Return the (X, Y) coordinate for the center point of the cell that contains the specified text.  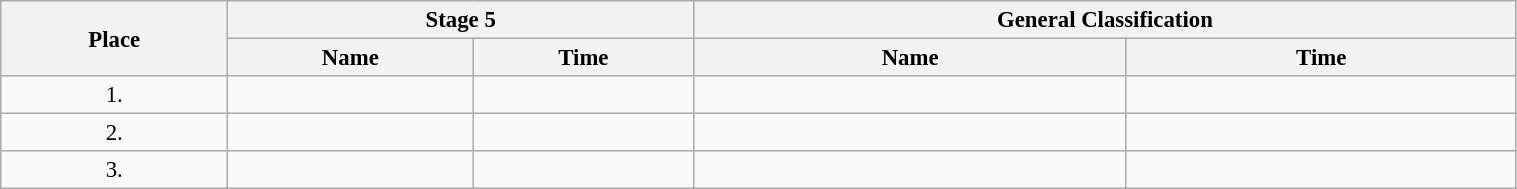
General Classification (1105, 20)
1. (114, 95)
3. (114, 170)
2. (114, 133)
Place (114, 38)
Stage 5 (461, 20)
